From the cell containing the given text, extract its center point as (x, y) coordinate. 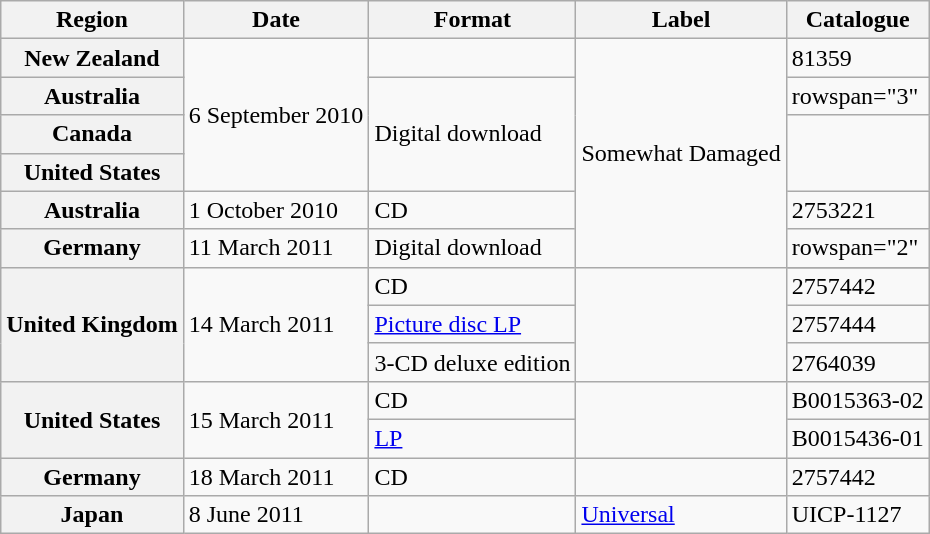
2764039 (858, 362)
Region (92, 20)
Format (472, 20)
Somewhat Damaged (681, 153)
UICP-1127 (858, 515)
2753221 (858, 210)
United Kingdom (92, 324)
Label (681, 20)
LP (472, 438)
Japan (92, 515)
18 March 2011 (276, 477)
81359 (858, 58)
B0015363-02 (858, 400)
B0015436-01 (858, 438)
3-CD deluxe edition (472, 362)
rowspan="3" (858, 96)
11 March 2011 (276, 248)
Catalogue (858, 20)
Date (276, 20)
8 June 2011 (276, 515)
New Zealand (92, 58)
14 March 2011 (276, 324)
1 October 2010 (276, 210)
2757444 (858, 324)
Canada (92, 134)
rowspan="2" (858, 248)
Picture disc LP (472, 324)
6 September 2010 (276, 115)
Universal (681, 515)
15 March 2011 (276, 419)
